Pinpoint the cell where the given text exists, returning its (x, y) midpoint coordinate. 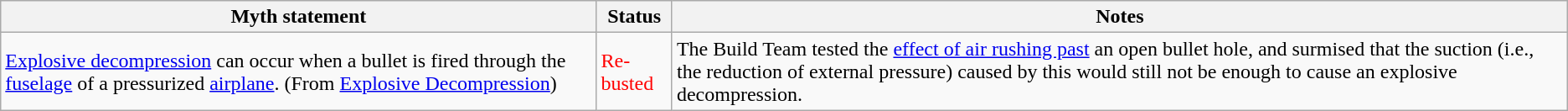
Explosive decompression can occur when a bullet is fired through the fuselage of a pressurized airplane. (From Explosive Decompression) (298, 71)
Notes (1119, 17)
Re-busted (634, 71)
Status (634, 17)
Myth statement (298, 17)
